Output the [x, y] coordinate of the center of the cell containing the given text.  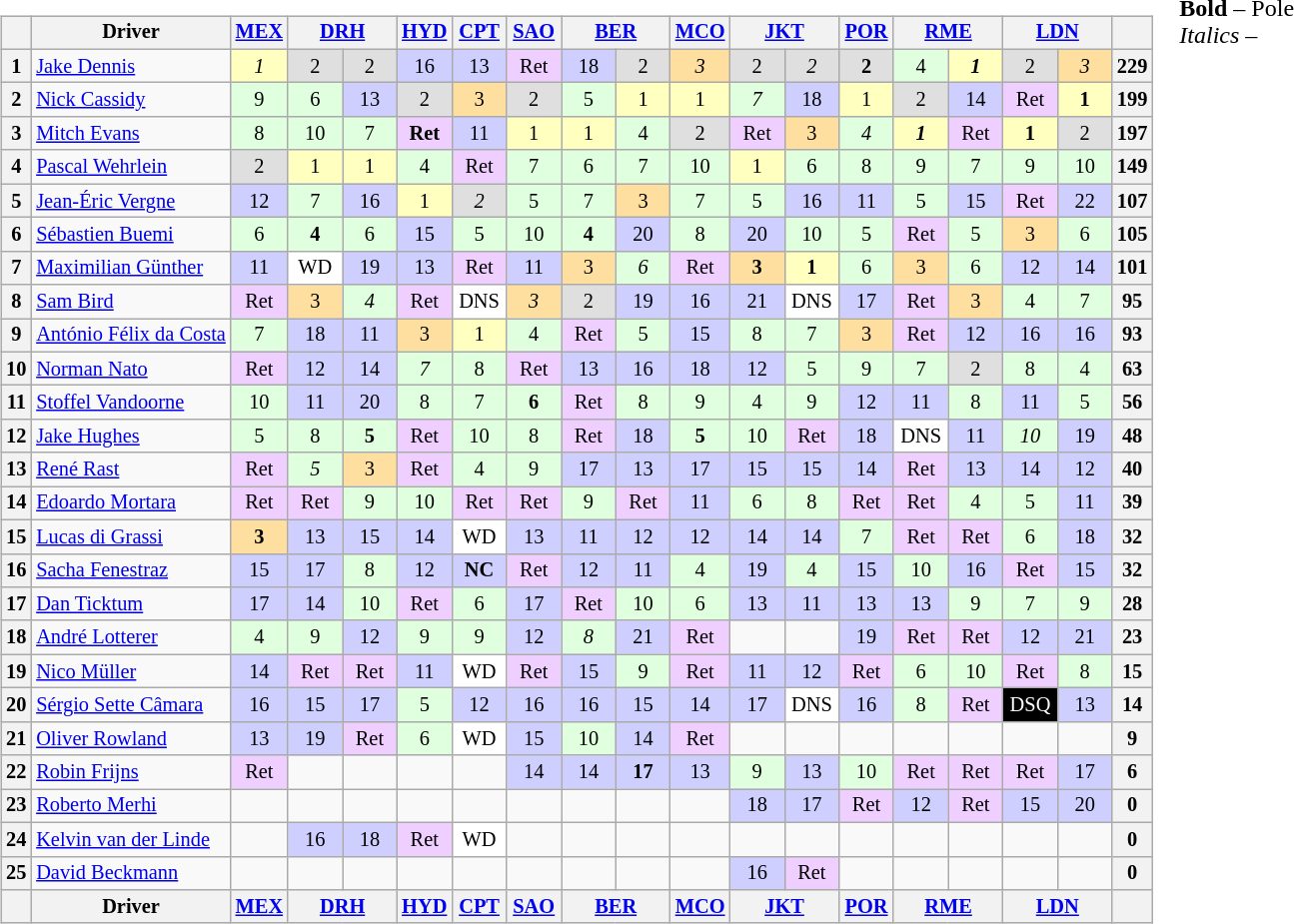
56 [1132, 403]
Sam Bird [130, 302]
101 [1132, 268]
24 [16, 839]
Oliver Rowland [130, 738]
David Beckmann [130, 873]
Nick Cassidy [130, 100]
André Lotterer [130, 637]
95 [1132, 302]
Jake Hughes [130, 437]
René Rast [130, 469]
39 [1132, 503]
Mitch Evans [130, 134]
Roberto Merhi [130, 806]
Jake Dennis [130, 66]
Jean-Éric Vergne [130, 201]
Sacha Fenestraz [130, 570]
229 [1132, 66]
Sérgio Sette Câmara [130, 705]
Kelvin van der Linde [130, 839]
Nico Müller [130, 671]
Edoardo Mortara [130, 503]
28 [1132, 604]
105 [1132, 235]
Dan Ticktum [130, 604]
149 [1132, 167]
DSQ [1031, 705]
Stoffel Vandoorne [130, 403]
Robin Frijns [130, 772]
Norman Nato [130, 369]
107 [1132, 201]
93 [1132, 336]
197 [1132, 134]
48 [1132, 437]
63 [1132, 369]
Lucas di Grassi [130, 536]
Sébastien Buemi [130, 235]
40 [1132, 469]
25 [16, 873]
199 [1132, 100]
António Félix da Costa [130, 336]
NC [480, 570]
Pascal Wehrlein [130, 167]
Maximilian Günther [130, 268]
